Extract the (X, Y) coordinate from the center of the cell holding the provided text.  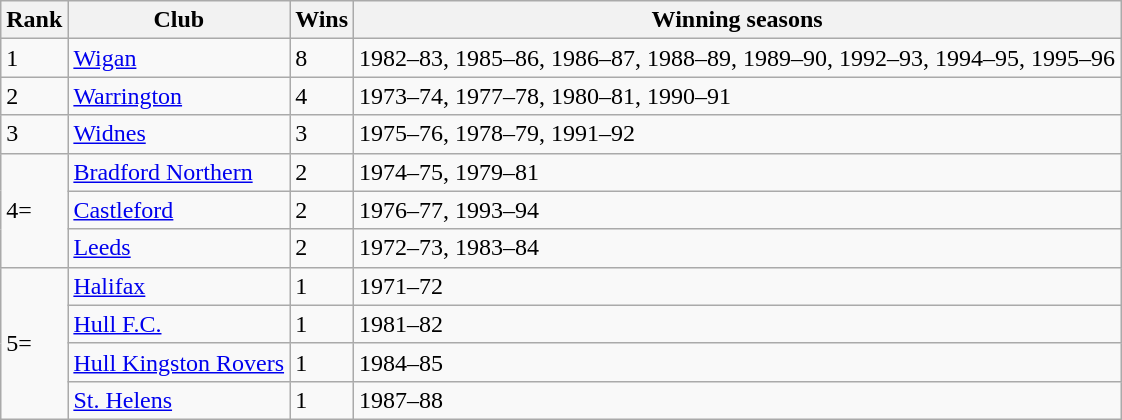
4 (322, 96)
1981–82 (738, 324)
Bradford Northern (179, 172)
St. Helens (179, 400)
Halifax (179, 286)
Rank (34, 20)
Hull F.C. (179, 324)
Club (179, 20)
1982–83, 1985–86, 1986–87, 1988–89, 1989–90, 1992–93, 1994–95, 1995–96 (738, 58)
1971–72 (738, 286)
Wigan (179, 58)
1975–76, 1978–79, 1991–92 (738, 134)
1984–85 (738, 362)
Wins (322, 20)
1987–88 (738, 400)
1974–75, 1979–81 (738, 172)
8 (322, 58)
4= (34, 210)
Castleford (179, 210)
1976–77, 1993–94 (738, 210)
Widnes (179, 134)
1973–74, 1977–78, 1980–81, 1990–91 (738, 96)
1972–73, 1983–84 (738, 248)
Winning seasons (738, 20)
Leeds (179, 248)
Hull Kingston Rovers (179, 362)
5= (34, 343)
Warrington (179, 96)
